From the cell containing the given text, extract its center point as (x, y) coordinate. 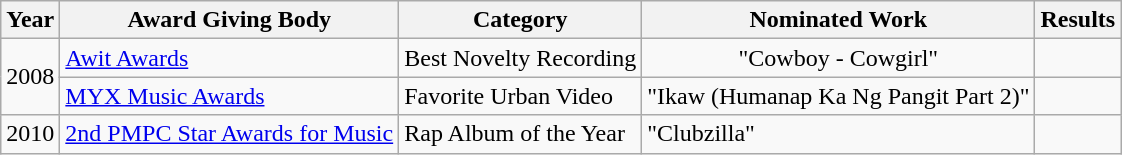
Awit Awards (230, 58)
Best Novelty Recording (520, 58)
Nominated Work (838, 20)
"Cowboy - Cowgirl" (838, 58)
Year (30, 20)
MYX Music Awards (230, 96)
"Clubzilla" (838, 134)
Favorite Urban Video (520, 96)
Results (1078, 20)
2010 (30, 134)
Rap Album of the Year (520, 134)
2nd PMPC Star Awards for Music (230, 134)
2008 (30, 77)
Category (520, 20)
"Ikaw (Humanap Ka Ng Pangit Part 2)" (838, 96)
Award Giving Body (230, 20)
